Locate the cell with the specified text and output its (x, y) center coordinate. 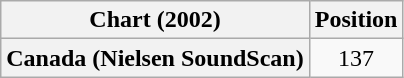
137 (356, 58)
Chart (2002) (155, 20)
Canada (Nielsen SoundScan) (155, 58)
Position (356, 20)
